Detect which cell encompasses the target text, then output its (X, Y) center coordinate. 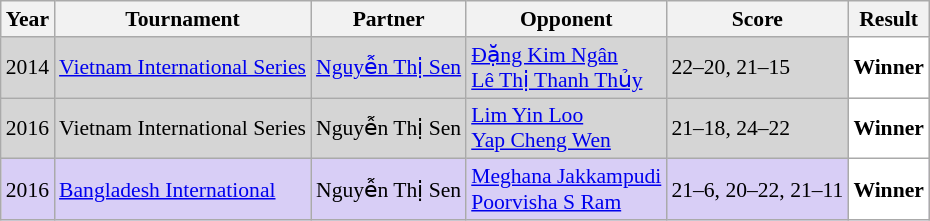
21–18, 24–22 (757, 128)
Bangladesh International (182, 190)
Meghana Jakkampudi Poorvisha S Ram (566, 190)
Result (888, 19)
2014 (28, 68)
Lim Yin Loo Yap Cheng Wen (566, 128)
21–6, 20–22, 21–11 (757, 190)
Year (28, 19)
Opponent (566, 19)
22–20, 21–15 (757, 68)
Tournament (182, 19)
Score (757, 19)
Đặng Kim Ngân Lê Thị Thanh Thủy (566, 68)
Partner (388, 19)
